Identify which cell holds the provided text, then report its [x, y] central coordinate. 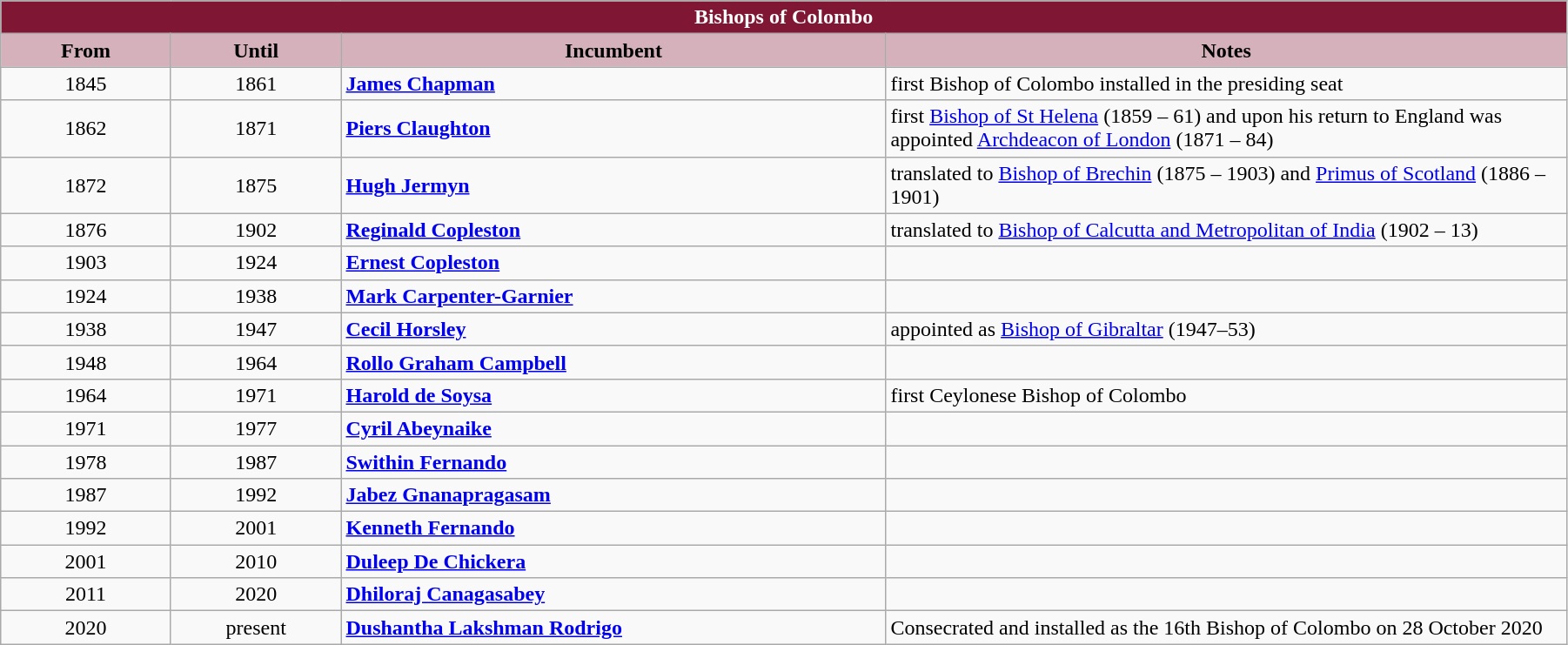
1872 [86, 185]
1871 [256, 129]
Kenneth Fernando [613, 528]
James Chapman [613, 84]
1948 [86, 362]
Consecrated and installed as the 16th Bishop of Colombo on 28 October 2020 [1227, 628]
Incumbent [613, 50]
Rollo Graham Campbell [613, 362]
Ernest Copleston [613, 263]
Reginald Copleston [613, 230]
2010 [256, 561]
translated to Bishop of Calcutta and Metropolitan of India (1902 – 13) [1227, 230]
Dushantha Lakshman Rodrigo [613, 628]
Hugh Jermyn [613, 185]
1903 [86, 263]
1978 [86, 462]
1875 [256, 185]
Mark Carpenter-Garnier [613, 296]
1845 [86, 84]
From [86, 50]
Bishops of Colombo [784, 17]
Until [256, 50]
Swithin Fernando [613, 462]
Duleep De Chickera [613, 561]
2011 [86, 595]
1947 [256, 329]
Piers Claughton [613, 129]
Jabez Gnanapragasam [613, 495]
Harold de Soysa [613, 395]
1861 [256, 84]
first Bishop of Colombo installed in the presiding seat [1227, 84]
first Ceylonese Bishop of Colombo [1227, 395]
translated to Bishop of Brechin (1875 – 1903) and Primus of Scotland (1886 – 1901) [1227, 185]
1902 [256, 230]
first Bishop of St Helena (1859 – 61) and upon his return to England was appointed Archdeacon of London (1871 – 84) [1227, 129]
present [256, 628]
1876 [86, 230]
Cecil Horsley [613, 329]
Cyril Abeynaike [613, 428]
1862 [86, 129]
appointed as Bishop of Gibraltar (1947–53) [1227, 329]
Notes [1227, 50]
Dhiloraj Canagasabey [613, 595]
1977 [256, 428]
